Scan for the cell matching the given text and deliver its [x, y] coordinate at center. 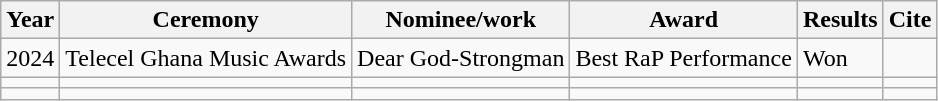
2024 [30, 58]
Telecel Ghana Music Awards [206, 58]
Ceremony [206, 20]
Award [684, 20]
Best RaP Performance [684, 58]
Won [840, 58]
Results [840, 20]
Cite [910, 20]
Year [30, 20]
Nominee/work [461, 20]
Dear God-Strongman [461, 58]
